Find where the given text appears and provide that cell's center as [X, Y] coordinate. 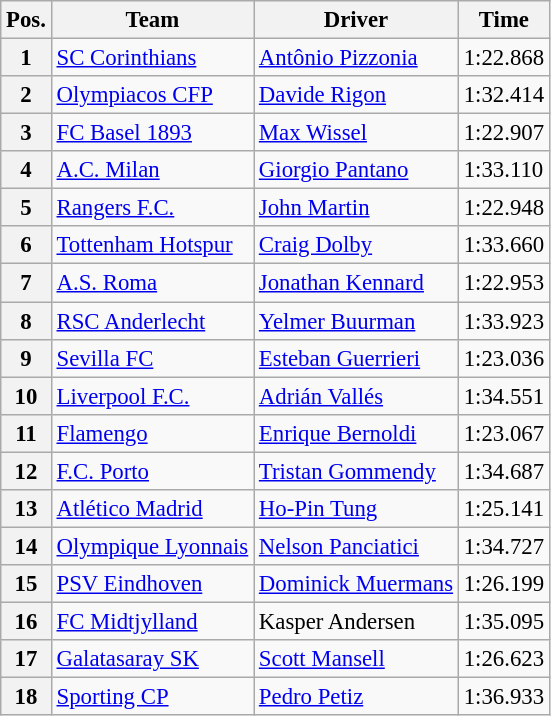
Yelmer Buurman [356, 321]
Davide Rigon [356, 95]
17 [26, 659]
5 [26, 208]
Time [504, 20]
2 [26, 95]
Giorgio Pantano [356, 170]
1:33.923 [504, 321]
1:22.948 [504, 208]
14 [26, 546]
3 [26, 133]
9 [26, 358]
1:33.660 [504, 245]
Pos. [26, 20]
1:34.551 [504, 396]
1:22.953 [504, 283]
Liverpool F.C. [152, 396]
Galatasaray SK [152, 659]
A.S. Roma [152, 283]
Craig Dolby [356, 245]
FC Midtjylland [152, 621]
Rangers F.C. [152, 208]
1:35.095 [504, 621]
Kasper Andersen [356, 621]
Nelson Panciatici [356, 546]
Pedro Petiz [356, 697]
1:23.036 [504, 358]
18 [26, 697]
Adrián Vallés [356, 396]
Jonathan Kennard [356, 283]
Driver [356, 20]
1:26.199 [504, 584]
16 [26, 621]
Olympiacos CFP [152, 95]
1:22.868 [504, 58]
Tristan Gommendy [356, 471]
Sevilla FC [152, 358]
Team [152, 20]
1:34.727 [504, 546]
1:25.141 [504, 509]
Max Wissel [356, 133]
PSV Eindhoven [152, 584]
1:22.907 [504, 133]
Scott Mansell [356, 659]
John Martin [356, 208]
13 [26, 509]
Atlético Madrid [152, 509]
Ho-Pin Tung [356, 509]
Tottenham Hotspur [152, 245]
10 [26, 396]
RSC Anderlecht [152, 321]
Olympique Lyonnais [152, 546]
FC Basel 1893 [152, 133]
1:23.067 [504, 433]
1:36.933 [504, 697]
8 [26, 321]
F.C. Porto [152, 471]
7 [26, 283]
Dominick Muermans [356, 584]
Sporting CP [152, 697]
A.C. Milan [152, 170]
11 [26, 433]
1:34.687 [504, 471]
4 [26, 170]
Enrique Bernoldi [356, 433]
1 [26, 58]
Antônio Pizzonia [356, 58]
12 [26, 471]
1:26.623 [504, 659]
15 [26, 584]
1:33.110 [504, 170]
1:32.414 [504, 95]
Esteban Guerrieri [356, 358]
Flamengo [152, 433]
SC Corinthians [152, 58]
6 [26, 245]
